From the cell containing the given text, extract its center point as [x, y] coordinate. 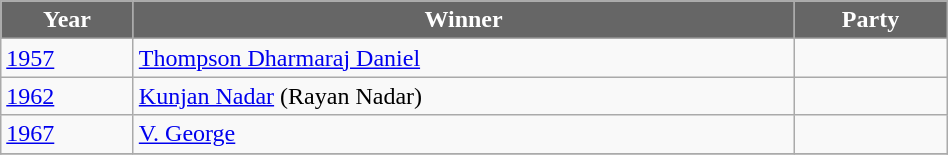
Party [870, 20]
1957 [68, 58]
1967 [68, 134]
V. George [463, 134]
Year [68, 20]
1962 [68, 96]
Thompson Dharmaraj Daniel [463, 58]
Winner [463, 20]
Kunjan Nadar (Rayan Nadar) [463, 96]
